Locate the cell with the specified text and output its (x, y) center coordinate. 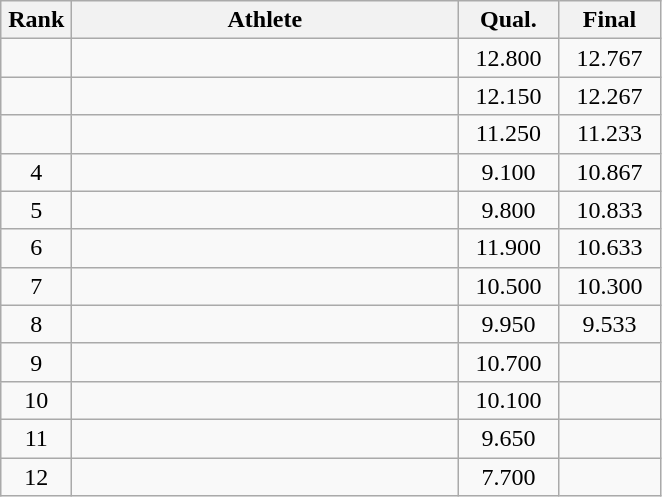
9.100 (508, 172)
10.300 (610, 286)
Final (610, 20)
12.800 (508, 58)
10 (36, 400)
10.633 (610, 248)
6 (36, 248)
7 (36, 286)
11.233 (610, 134)
10.100 (508, 400)
11.250 (508, 134)
4 (36, 172)
12 (36, 477)
8 (36, 324)
5 (36, 210)
9.950 (508, 324)
11 (36, 438)
10.700 (508, 362)
Qual. (508, 20)
9 (36, 362)
Rank (36, 20)
9.533 (610, 324)
10.833 (610, 210)
9.800 (508, 210)
12.150 (508, 96)
Athlete (265, 20)
9.650 (508, 438)
12.267 (610, 96)
12.767 (610, 58)
11.900 (508, 248)
7.700 (508, 477)
10.500 (508, 286)
10.867 (610, 172)
